From the cell containing the given text, extract its center point as [X, Y] coordinate. 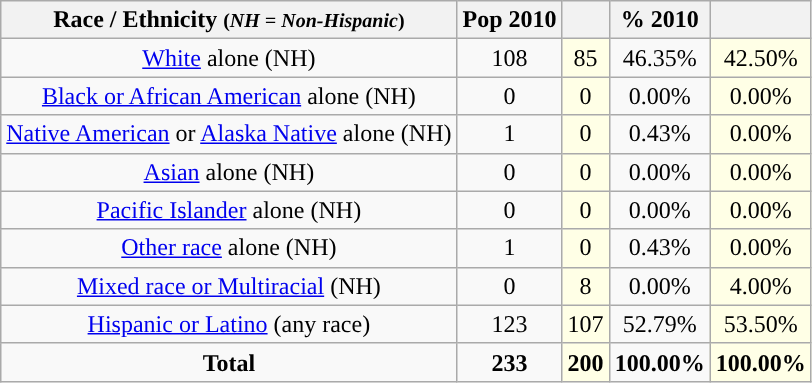
Other race alone (NH) [229, 248]
4.00% [760, 286]
% 2010 [660, 20]
Black or African American alone (NH) [229, 96]
108 [510, 58]
42.50% [760, 58]
Pop 2010 [510, 20]
Mixed race or Multiracial (NH) [229, 286]
Hispanic or Latino (any race) [229, 324]
Total [229, 362]
Race / Ethnicity (NH = Non-Hispanic) [229, 20]
White alone (NH) [229, 58]
Native American or Alaska Native alone (NH) [229, 134]
123 [510, 324]
53.50% [760, 324]
107 [586, 324]
46.35% [660, 58]
8 [586, 286]
Asian alone (NH) [229, 172]
233 [510, 362]
Pacific Islander alone (NH) [229, 210]
52.79% [660, 324]
200 [586, 362]
85 [586, 58]
